Find where the given text appears and provide that cell's center as [X, Y] coordinate. 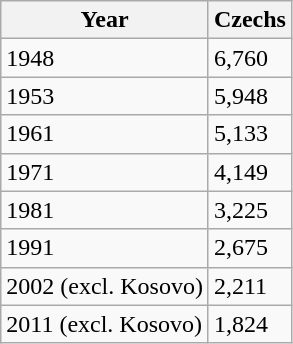
2,211 [250, 286]
5,133 [250, 134]
6,760 [250, 58]
1948 [105, 58]
1971 [105, 172]
2011 (excl. Kosovo) [105, 324]
2002 (excl. Kosovo) [105, 286]
5,948 [250, 96]
1961 [105, 134]
1953 [105, 96]
3,225 [250, 210]
1,824 [250, 324]
Year [105, 20]
1981 [105, 210]
1991 [105, 248]
2,675 [250, 248]
4,149 [250, 172]
Czechs [250, 20]
